Determine the [X, Y] coordinate at the center of the cell enclosing the given text.  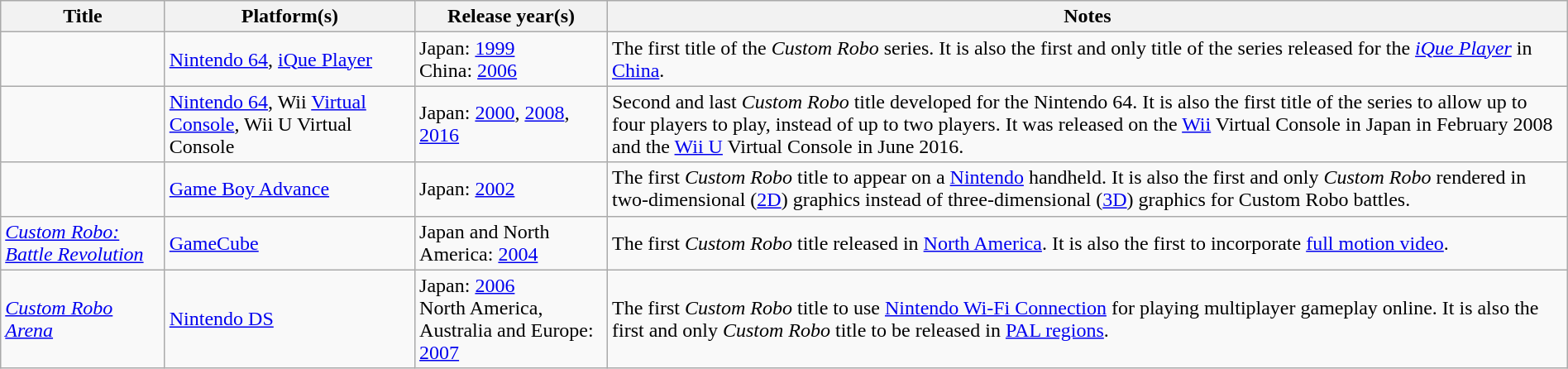
Japan: 2000, 2008, 2016 [511, 124]
Japan: 2006 North America, Australia and Europe: 2007 [511, 319]
The first Custom Robo title released in North America. It is also the first to incorporate full motion video. [1087, 243]
Japan: 2002 [511, 189]
Game Boy Advance [289, 189]
GameCube [289, 243]
The first title of the Custom Robo series. It is also the first and only title of the series released for the iQue Player in China. [1087, 60]
Custom Robo Arena [83, 319]
Title [83, 17]
Japan and North America: 2004 [511, 243]
Platform(s) [289, 17]
Nintendo DS [289, 319]
Japan: 1999 China: 2006 [511, 60]
Custom Robo: Battle Revolution [83, 243]
Nintendo 64, iQue Player [289, 60]
Nintendo 64, Wii Virtual Console, Wii U Virtual Console [289, 124]
Release year(s) [511, 17]
Notes [1087, 17]
